Output the (X, Y) coordinate of the center of the cell containing the given text.  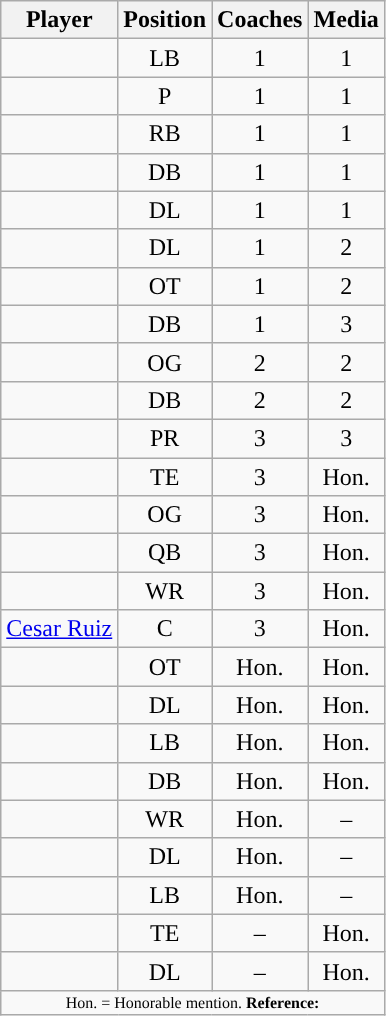
PR (165, 438)
P (165, 96)
Media (346, 20)
C (165, 629)
Position (165, 20)
QB (165, 553)
Player (60, 20)
RB (165, 134)
Hon. = Honorable mention. Reference: (193, 1002)
Coaches (260, 20)
Cesar Ruiz (60, 629)
